Find where the given text appears and provide that cell's center as [x, y] coordinate. 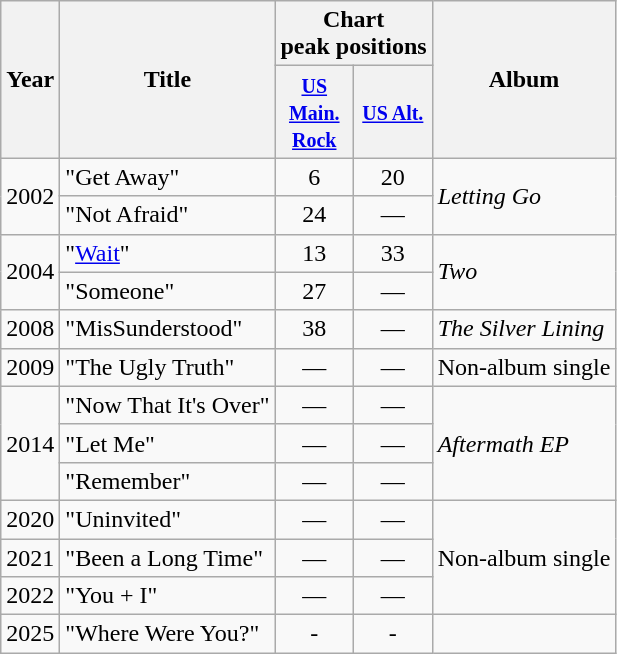
"Someone" [168, 291]
Aftermath EP [524, 443]
"You + I" [168, 596]
"Let Me" [168, 443]
2022 [30, 596]
2025 [30, 634]
Title [168, 80]
2009 [30, 367]
"Not Afraid" [168, 215]
33 [394, 253]
Chartpeak positions [354, 34]
2020 [30, 519]
"Where Were You?" [168, 634]
Year [30, 80]
27 [314, 291]
2008 [30, 329]
US Alt. [394, 112]
"The Ugly Truth" [168, 367]
2004 [30, 272]
2021 [30, 557]
6 [314, 177]
US Main. Rock [314, 112]
"Been a Long Time" [168, 557]
"Now That It's Over" [168, 405]
24 [314, 215]
"Wait" [168, 253]
13 [314, 253]
"Get Away" [168, 177]
"Uninvited" [168, 519]
Two [524, 272]
38 [314, 329]
Letting Go [524, 196]
"MisSunderstood" [168, 329]
Album [524, 80]
20 [394, 177]
The Silver Lining [524, 329]
"Remember" [168, 481]
2014 [30, 443]
2002 [30, 196]
